Determine the [X, Y] coordinate at the center of the cell enclosing the given text.  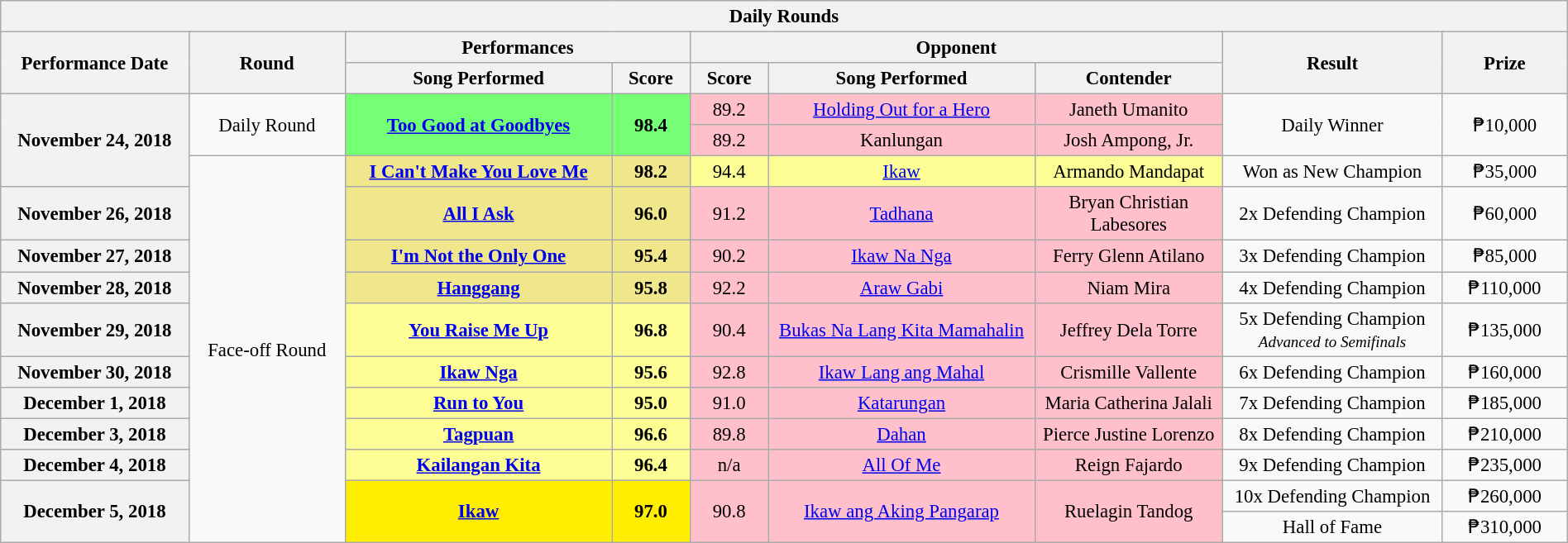
95.6 [652, 372]
November 30, 2018 [94, 372]
10x Defending Champion [1331, 496]
₱185,000 [1505, 402]
Janeth Umanito [1128, 110]
5x Defending ChampionAdvanced to Semifinals [1331, 329]
Niam Mira [1128, 288]
I'm Not the Only One [479, 256]
Hall of Fame [1331, 527]
Jeffrey Dela Torre [1128, 329]
Opponent [956, 48]
December 3, 2018 [94, 434]
₱10,000 [1505, 126]
₱135,000 [1505, 329]
Daily Rounds [784, 17]
Katarungan [901, 402]
Hanggang [479, 288]
Holding Out for a Hero [901, 110]
96.6 [652, 434]
Bryan Christian Labesores [1128, 213]
Daily Winner [1331, 126]
Face-off Round [266, 350]
All Of Me [901, 465]
Round [266, 63]
96.0 [652, 213]
November 29, 2018 [94, 329]
₱210,000 [1505, 434]
95.8 [652, 288]
92.8 [729, 372]
Prize [1505, 63]
98.4 [652, 126]
₱110,000 [1505, 288]
₱310,000 [1505, 527]
Performance Date [94, 63]
Daily Round [266, 126]
95.4 [652, 256]
95.0 [652, 402]
96.8 [652, 329]
Armando Mandapat [1128, 172]
94.4 [729, 172]
Ikaw Lang ang Mahal [901, 372]
Bukas Na Lang Kita Mamahalin [901, 329]
You Raise Me Up [479, 329]
November 28, 2018 [94, 288]
Tagpuan [479, 434]
92.2 [729, 288]
₱60,000 [1505, 213]
8x Defending Champion [1331, 434]
6x Defending Champion [1331, 372]
Too Good at Goodbyes [479, 126]
I Can't Make You Love Me [479, 172]
Ikaw ang Aking Pangarap [901, 511]
₱260,000 [1505, 496]
December 5, 2018 [94, 511]
Josh Ampong, Jr. [1128, 141]
₱235,000 [1505, 465]
₱160,000 [1505, 372]
2x Defending Champion [1331, 213]
91.0 [729, 402]
90.4 [729, 329]
4x Defending Champion [1331, 288]
Ikaw Na Nga [901, 256]
96.4 [652, 465]
Ruelagin Tandog [1128, 511]
3x Defending Champion [1331, 256]
Crismille Vallente [1128, 372]
November 24, 2018 [94, 141]
Ikaw Nga [479, 372]
91.2 [729, 213]
November 26, 2018 [94, 213]
Tadhana [901, 213]
Contender [1128, 79]
Maria Catherina Jalali [1128, 402]
Run to You [479, 402]
Kanlungan [901, 141]
90.2 [729, 256]
9x Defending Champion [1331, 465]
Kailangan Kita [479, 465]
December 4, 2018 [94, 465]
89.8 [729, 434]
7x Defending Champion [1331, 402]
Result [1331, 63]
November 27, 2018 [94, 256]
Ferry Glenn Atilano [1128, 256]
90.8 [729, 511]
₱85,000 [1505, 256]
Performances [518, 48]
Won as New Champion [1331, 172]
₱35,000 [1505, 172]
n/a [729, 465]
Araw Gabi [901, 288]
Pierce Justine Lorenzo [1128, 434]
97.0 [652, 511]
December 1, 2018 [94, 402]
Dahan [901, 434]
Reign Fajardo [1128, 465]
98.2 [652, 172]
All I Ask [479, 213]
